Capture the cell that displays the provided text and extract its (X, Y) central coordinate. 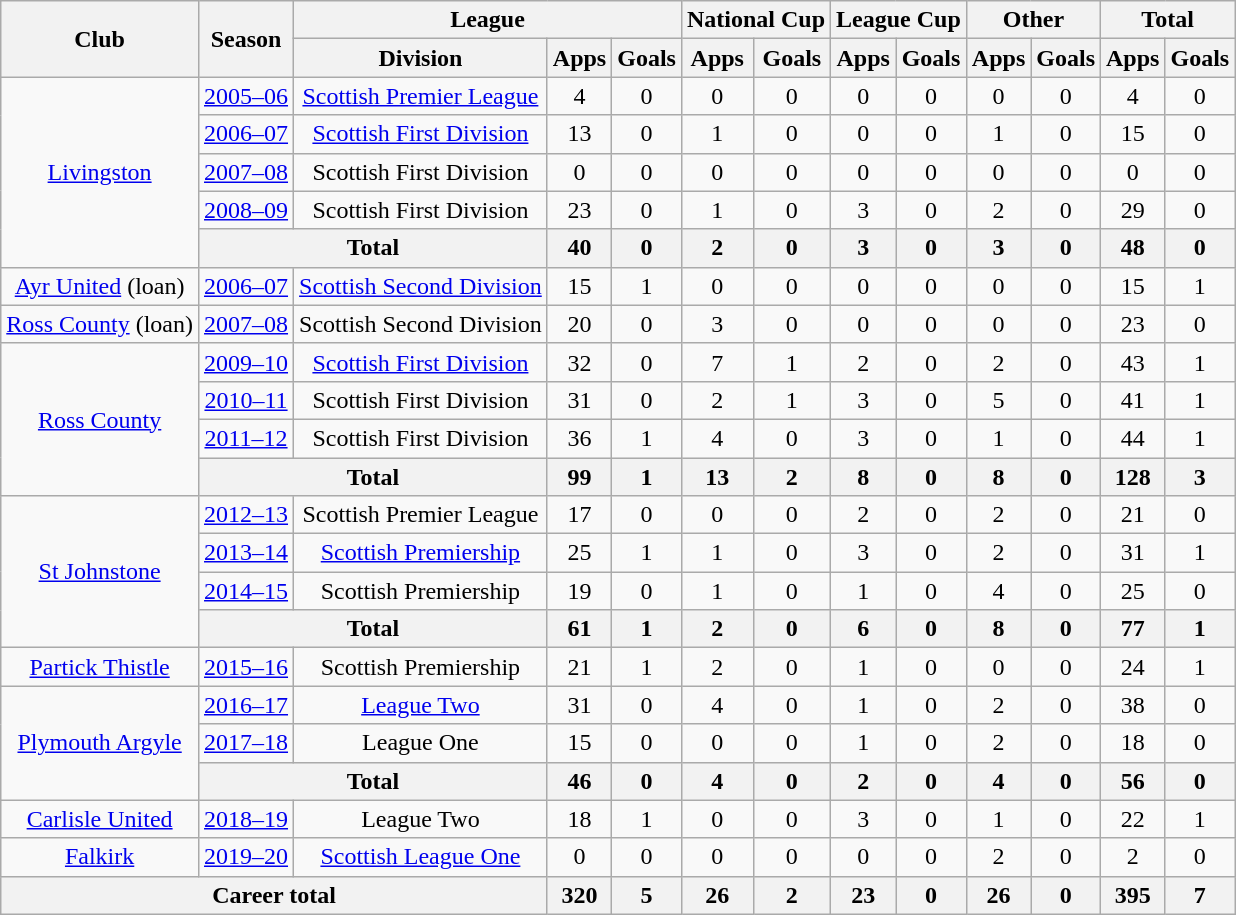
Scottish League One (421, 857)
2019–20 (246, 857)
46 (579, 781)
2010–11 (246, 400)
36 (579, 438)
128 (1133, 477)
Club (100, 39)
Partick Thistle (100, 667)
61 (579, 629)
Falkirk (100, 857)
19 (579, 591)
St Johnstone (100, 572)
99 (579, 477)
2009–10 (246, 362)
320 (579, 895)
2012–13 (246, 515)
Ross County (100, 419)
43 (1133, 362)
48 (1133, 248)
Career total (274, 895)
17 (579, 515)
Ross County (loan) (100, 324)
Ayr United (loan) (100, 286)
Division (421, 58)
2014–15 (246, 591)
40 (579, 248)
20 (579, 324)
Other (1033, 20)
22 (1133, 819)
Carlisle United (100, 819)
Plymouth Argyle (100, 743)
395 (1133, 895)
2016–17 (246, 705)
Livingston (100, 172)
League One (421, 743)
League Cup (899, 20)
56 (1133, 781)
24 (1133, 667)
38 (1133, 705)
2015–16 (246, 667)
2018–19 (246, 819)
2017–18 (246, 743)
6 (864, 629)
2011–12 (246, 438)
32 (579, 362)
41 (1133, 400)
77 (1133, 629)
29 (1133, 210)
2008–09 (246, 210)
2005–06 (246, 96)
National Cup (756, 20)
League (488, 20)
44 (1133, 438)
2013–14 (246, 553)
Season (246, 39)
